Output the [x, y] coordinate of the center of the cell containing the given text.  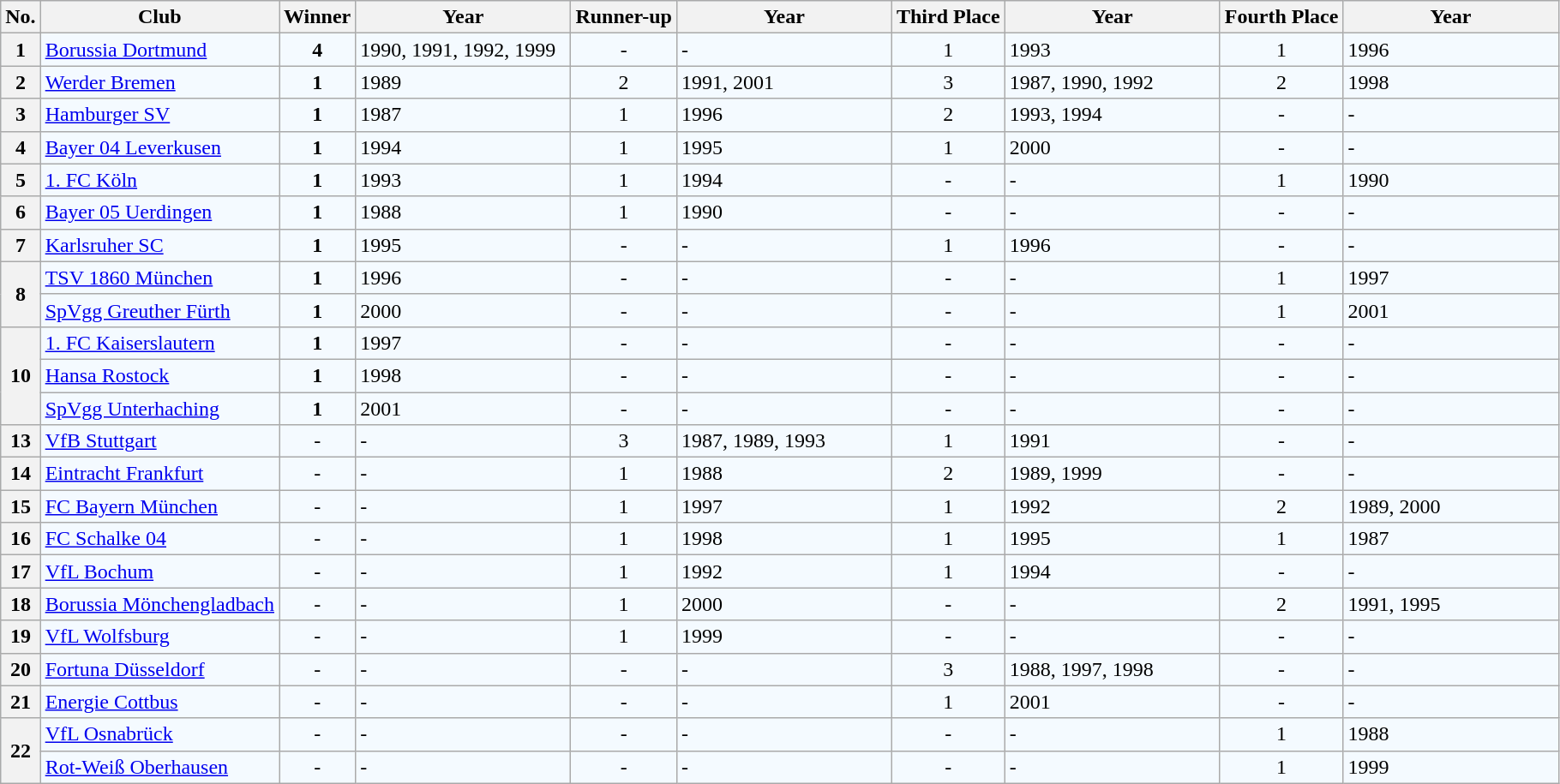
19 [21, 637]
10 [21, 375]
No. [21, 17]
Fourth Place [1281, 17]
1. FC Kaiserslautern [159, 343]
VfB Stuttgart [159, 441]
1991 [1113, 441]
21 [21, 702]
Third Place [948, 17]
Karlsruher SC [159, 245]
1987, 1989, 1993 [783, 441]
6 [21, 212]
1989, 1999 [1113, 474]
Bayer 04 Leverkusen [159, 147]
Club [159, 17]
13 [21, 441]
FC Bayern München [159, 506]
1990, 1991, 1992, 1999 [463, 50]
1989, 2000 [1450, 506]
20 [21, 669]
1988, 1997, 1998 [1113, 669]
Bayer 05 Uerdingen [159, 212]
1993, 1994 [1113, 115]
22 [21, 751]
8 [21, 294]
1987, 1990, 1992 [1113, 82]
VfL Bochum [159, 572]
1991, 2001 [783, 82]
Borussia Dortmund [159, 50]
Borussia Mönchengladbach [159, 604]
7 [21, 245]
5 [21, 180]
Eintracht Frankfurt [159, 474]
SpVgg Unterhaching [159, 409]
14 [21, 474]
Winner [317, 17]
Hansa Rostock [159, 375]
Fortuna Düsseldorf [159, 669]
18 [21, 604]
Werder Bremen [159, 82]
Rot-Weiß Oberhausen [159, 767]
VfL Wolfsburg [159, 637]
VfL Osnabrück [159, 734]
SpVgg Greuther Fürth [159, 310]
Runner-up [624, 17]
16 [21, 539]
15 [21, 506]
Hamburger SV [159, 115]
17 [21, 572]
Energie Cottbus [159, 702]
1989 [463, 82]
FC Schalke 04 [159, 539]
1991, 1995 [1450, 604]
TSV 1860 München [159, 278]
1. FC Köln [159, 180]
